For the text-containing cell, return its midpoint in [X, Y] coordinate format. 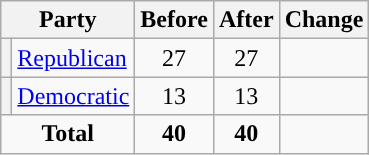
Party [68, 20]
Change [324, 20]
After [246, 20]
Republican [74, 58]
Before [174, 20]
Democratic [74, 96]
Total [68, 134]
